For the text-containing cell, return its midpoint in (X, Y) coordinate format. 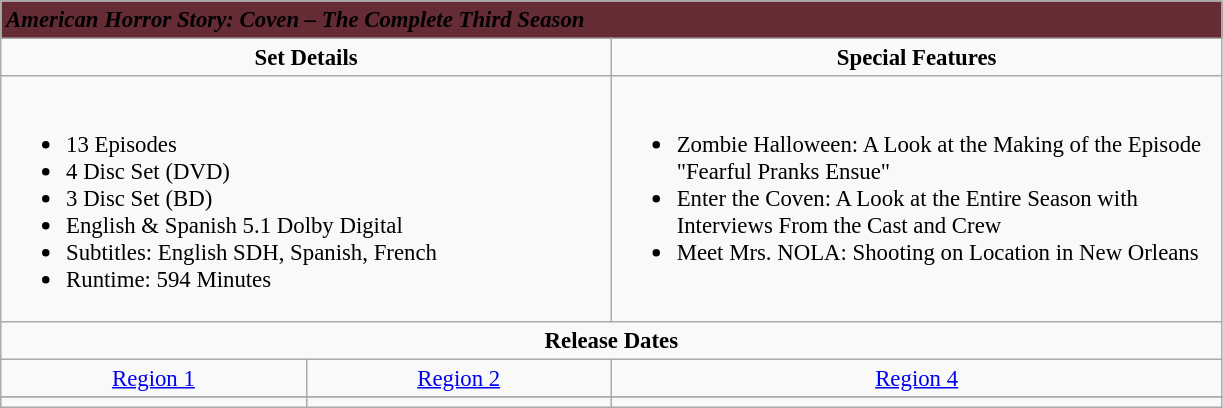
13 Episodes4 Disc Set (DVD)3 Disc Set (BD)English & Spanish 5.1 Dolby DigitalSubtitles: English SDH, Spanish, FrenchRuntime: 594 Minutes (306, 198)
Region 1 (154, 378)
American Horror Story: Coven – The Complete Third Season (612, 20)
Release Dates (612, 340)
Region 4 (916, 378)
Special Features (916, 58)
Set Details (306, 58)
Region 2 (458, 378)
